Provide the [X, Y] coordinate of the cell's center where the given text is located.  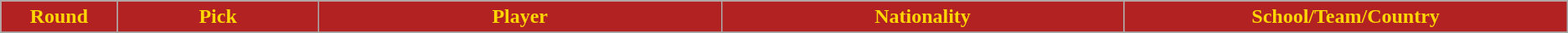
Player [519, 17]
Nationality [923, 17]
Round [59, 17]
Pick [218, 17]
School/Team/Country [1345, 17]
